Output the (X, Y) coordinate of the center of the cell containing the given text.  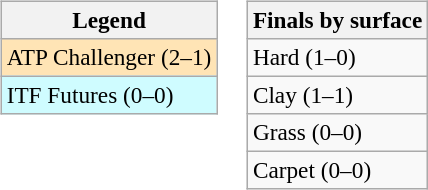
Hard (1–0) (337, 57)
Finals by surface (337, 20)
Carpet (0–0) (337, 171)
ATP Challenger (2–1) (108, 57)
Grass (0–0) (337, 133)
Clay (1–1) (337, 95)
ITF Futures (0–0) (108, 95)
Legend (108, 20)
